Find where the given text appears and provide that cell's center as [X, Y] coordinate. 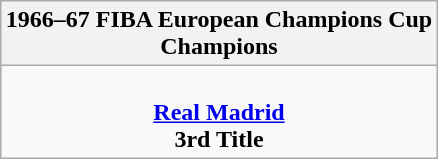
1966–67 FIBA European Champions CupChampions [218, 34]
Real Madrid 3rd Title [218, 112]
